From the cell containing the given text, extract its center point as (X, Y) coordinate. 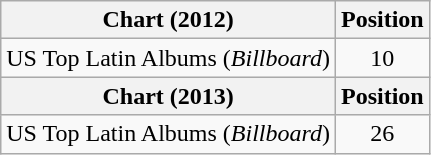
10 (382, 58)
Chart (2013) (168, 96)
Chart (2012) (168, 20)
26 (382, 134)
